Find where the given text appears and provide that cell's center as [x, y] coordinate. 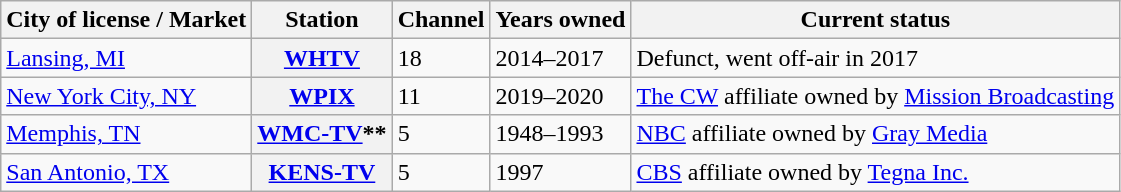
WHTV [322, 58]
1997 [560, 172]
City of license / Market [126, 20]
KENS-TV [322, 172]
WMC-TV** [322, 134]
2019–2020 [560, 96]
2014–2017 [560, 58]
Station [322, 20]
11 [441, 96]
1948–1993 [560, 134]
Current status [876, 20]
Defunct, went off-air in 2017 [876, 58]
The CW affiliate owned by Mission Broadcasting [876, 96]
Years owned [560, 20]
CBS affiliate owned by Tegna Inc. [876, 172]
New York City, NY [126, 96]
Lansing, MI [126, 58]
NBC affiliate owned by Gray Media [876, 134]
WPIX [322, 96]
Memphis, TN [126, 134]
18 [441, 58]
Channel [441, 20]
San Antonio, TX [126, 172]
